Return the (X, Y) coordinate for the center point of the cell that contains the specified text.  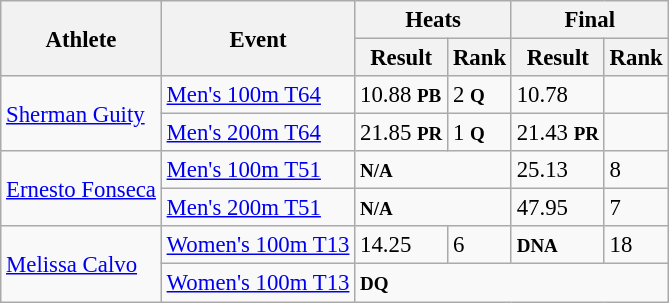
6 (480, 245)
Melissa Calvo (82, 264)
Ernesto Fonseca (82, 188)
Men's 200m T64 (258, 133)
1 Q (480, 133)
2 Q (480, 95)
10.78 (558, 95)
7 (636, 208)
Men's 200m T51 (258, 208)
10.88 PB (402, 95)
Men's 100m T51 (258, 170)
25.13 (558, 170)
14.25 (402, 245)
21.43 PR (558, 133)
47.95 (558, 208)
Athlete (82, 38)
18 (636, 245)
Final (590, 20)
Heats (434, 20)
DNA (558, 245)
Sherman Guity (82, 114)
21.85 PR (402, 133)
Event (258, 38)
Men's 100m T64 (258, 95)
8 (636, 170)
DQ (512, 283)
